Find where the given text appears and provide that cell's center as (x, y) coordinate. 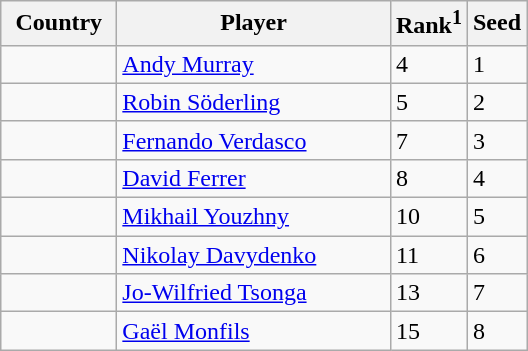
Andy Murray (254, 64)
Rank1 (428, 24)
2 (496, 102)
15 (428, 331)
Fernando Verdasco (254, 140)
13 (428, 293)
Mikhail Youzhny (254, 217)
Country (59, 24)
David Ferrer (254, 178)
10 (428, 217)
3 (496, 140)
Robin Söderling (254, 102)
Player (254, 24)
Gaël Monfils (254, 331)
1 (496, 64)
Nikolay Davydenko (254, 255)
Seed (496, 24)
6 (496, 255)
11 (428, 255)
Jo-Wilfried Tsonga (254, 293)
